Determine the (X, Y) coordinate at the center of the cell enclosing the given text.  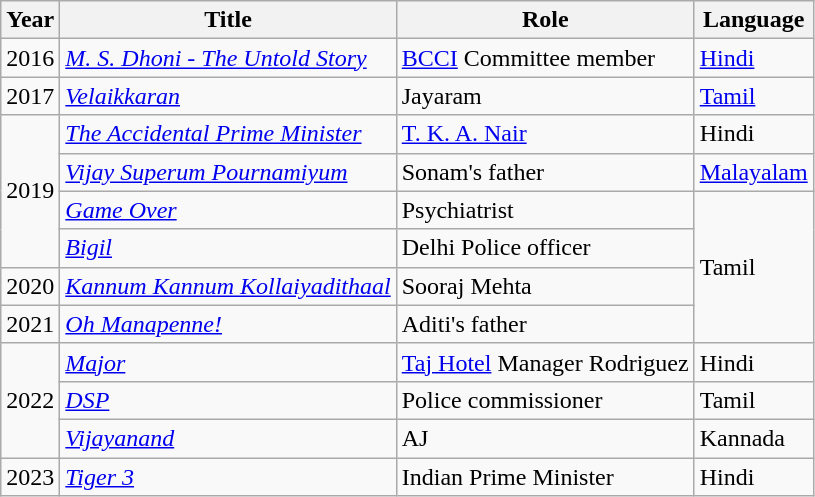
Delhi Police officer (545, 248)
2023 (30, 477)
Sooraj Mehta (545, 286)
Kannum Kannum Kollaiyadithaal (228, 286)
Oh Manapenne! (228, 324)
2016 (30, 58)
2019 (30, 191)
Malayalam (754, 172)
Title (228, 20)
Role (545, 20)
2020 (30, 286)
Aditi's father (545, 324)
Language (754, 20)
Year (30, 20)
2021 (30, 324)
M. S. Dhoni - The Untold Story (228, 58)
Major (228, 362)
Police commissioner (545, 400)
Vijay Superum Pournamiyum (228, 172)
Game Over (228, 210)
BCCI Committee member (545, 58)
T. K. A. Nair (545, 134)
Psychiatrist (545, 210)
Bigil (228, 248)
Jayaram (545, 96)
Velaikkaran (228, 96)
AJ (545, 438)
Tiger 3 (228, 477)
The Accidental Prime Minister (228, 134)
2022 (30, 400)
2017 (30, 96)
Indian Prime Minister (545, 477)
Vijayanand (228, 438)
Taj Hotel Manager Rodriguez (545, 362)
Kannada (754, 438)
Sonam's father (545, 172)
DSP (228, 400)
